Search for the cell housing the specified text and yield its [X, Y] center coordinate. 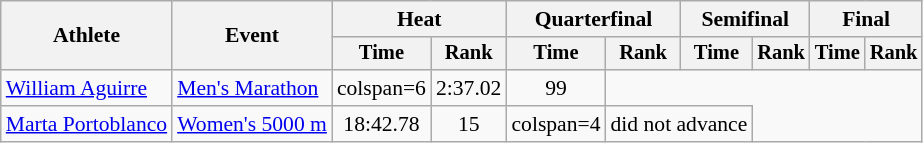
colspan=6 [382, 88]
colspan=4 [556, 124]
Event [252, 36]
18:42.78 [382, 124]
William Aguirre [86, 88]
Men's Marathon [252, 88]
15 [468, 124]
Final [866, 19]
Heat [420, 19]
Marta Portoblanco [86, 124]
Quarterfinal [593, 19]
Athlete [86, 36]
did not advance [680, 124]
99 [556, 88]
Women's 5000 m [252, 124]
2:37.02 [468, 88]
Semifinal [746, 19]
